Return the [x, y] coordinate for the center point of the cell that contains the specified text.  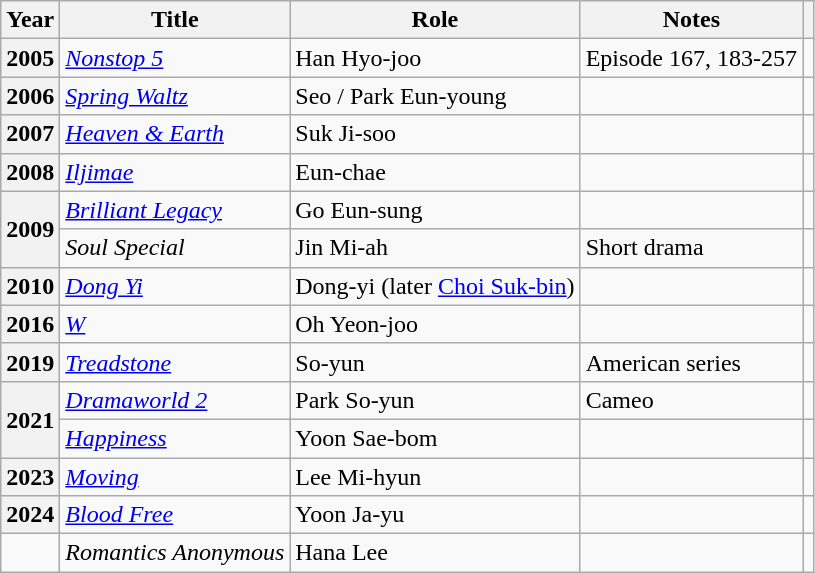
Spring Waltz [175, 96]
Iljimae [175, 172]
Yoon Sae-bom [435, 438]
Cameo [691, 400]
Hana Lee [435, 553]
2019 [30, 362]
2016 [30, 324]
Blood Free [175, 515]
Heaven & Earth [175, 134]
2007 [30, 134]
Year [30, 20]
Dramaworld 2 [175, 400]
American series [691, 362]
2009 [30, 229]
Seo / Park Eun-young [435, 96]
So-yun [435, 362]
2006 [30, 96]
2023 [30, 477]
Nonstop 5 [175, 58]
2010 [30, 286]
Episode 167, 183-257 [691, 58]
Park So-yun [435, 400]
Treadstone [175, 362]
Go Eun-sung [435, 210]
W [175, 324]
Romantics Anonymous [175, 553]
Dong Yi [175, 286]
Oh Yeon-joo [435, 324]
Happiness [175, 438]
Role [435, 20]
Title [175, 20]
Soul Special [175, 248]
Brilliant Legacy [175, 210]
Lee Mi-hyun [435, 477]
Moving [175, 477]
Yoon Ja-yu [435, 515]
Short drama [691, 248]
2024 [30, 515]
Han Hyo-joo [435, 58]
2008 [30, 172]
2021 [30, 419]
Eun-chae [435, 172]
Notes [691, 20]
2005 [30, 58]
Jin Mi-ah [435, 248]
Dong-yi (later Choi Suk-bin) [435, 286]
Suk Ji-soo [435, 134]
